Find where the given text appears and provide that cell's center as (x, y) coordinate. 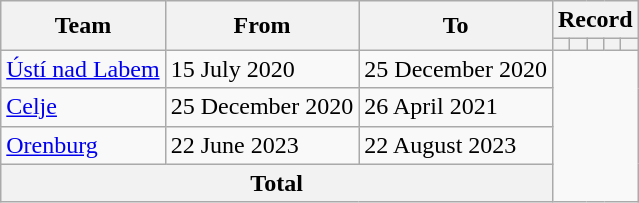
26 April 2021 (456, 107)
22 August 2023 (456, 145)
Total (277, 183)
Team (83, 26)
Orenburg (83, 145)
Record (595, 20)
22 June 2023 (262, 145)
Ústí nad Labem (83, 69)
From (262, 26)
Celje (83, 107)
15 July 2020 (262, 69)
To (456, 26)
